Extract the (x, y) coordinate from the center of the cell holding the provided text.  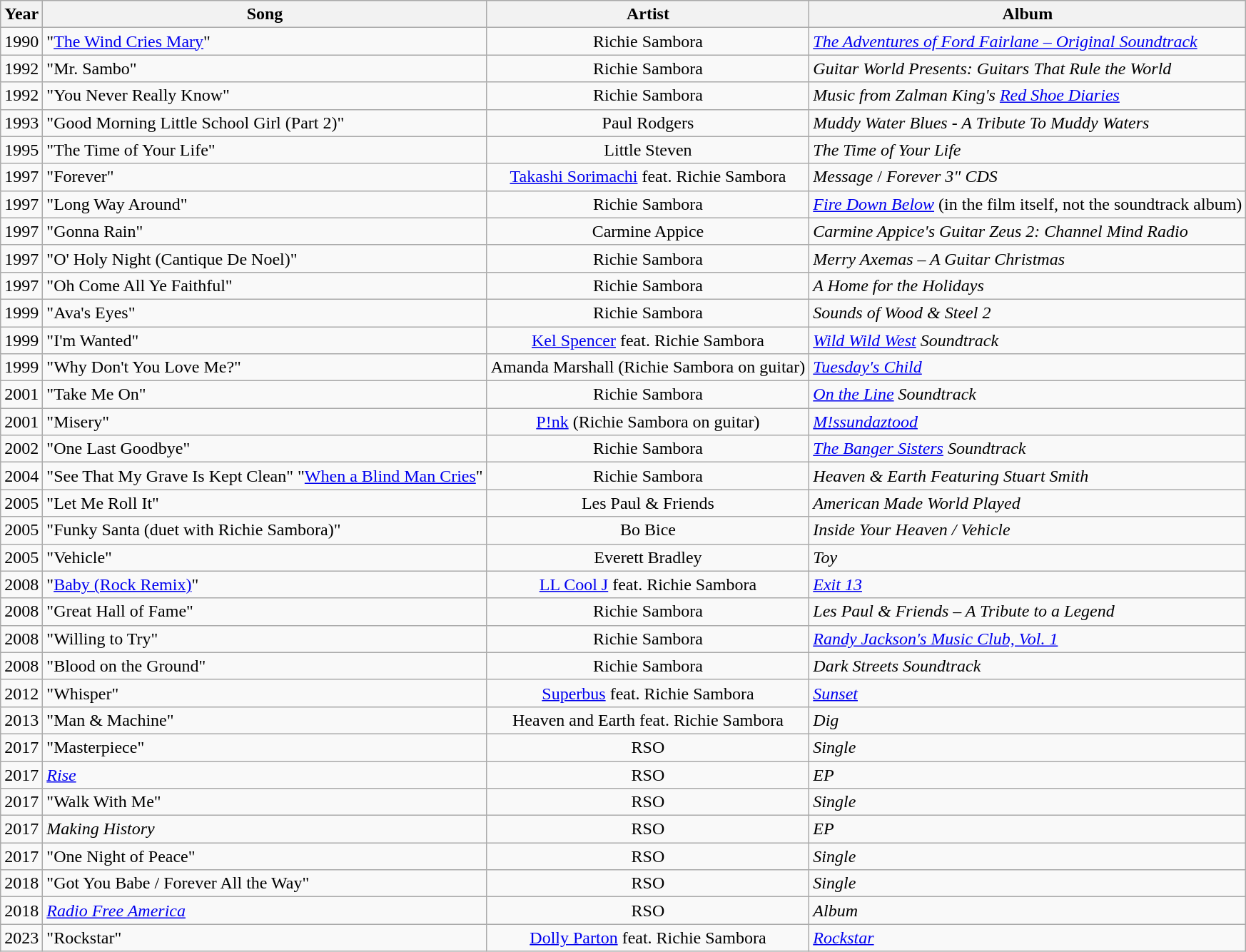
Randy Jackson's Music Club, Vol. 1 (1028, 639)
"Take Me On" (265, 395)
Year (21, 14)
"Oh Come All Ye Faithful" (265, 285)
The Banger Sisters Soundtrack (1028, 449)
"One Last Goodbye" (265, 449)
1990 (21, 41)
Tuesday's Child (1028, 368)
"Rockstar" (265, 938)
Dig (1028, 720)
American Made World Played (1028, 503)
Heaven & Earth Featuring Stuart Smith (1028, 476)
Rise (265, 774)
"Great Hall of Fame" (265, 612)
"Funky Santa (duet with Richie Sambora)" (265, 530)
"Walk With Me" (265, 802)
Dark Streets Soundtrack (1028, 666)
"O' Holy Night (Cantique De Noel)" (265, 258)
Carmine Appice (648, 231)
Sounds of Wood & Steel 2 (1028, 313)
"Ava's Eyes" (265, 313)
Radio Free America (265, 911)
"Whisper" (265, 693)
"Masterpiece" (265, 747)
"Willing to Try" (265, 639)
Merry Axemas – A Guitar Christmas (1028, 258)
Artist (648, 14)
2013 (21, 720)
A Home for the Holidays (1028, 285)
"Forever" (265, 177)
"Baby (Rock Remix)" (265, 584)
Rockstar (1028, 938)
1993 (21, 123)
The Adventures of Ford Fairlane – Original Soundtrack (1028, 41)
Muddy Water Blues - A Tribute To Muddy Waters (1028, 123)
"Long Way Around" (265, 204)
Message / Forever 3" CDS (1028, 177)
Carmine Appice's Guitar Zeus 2: Channel Mind Radio (1028, 231)
Wild Wild West Soundtrack (1028, 340)
The Time of Your Life (1028, 150)
Superbus feat. Richie Sambora (648, 693)
On the Line Soundtrack (1028, 395)
1995 (21, 150)
"You Never Really Know" (265, 96)
"Blood on the Ground" (265, 666)
"Got You Babe / Forever All the Way" (265, 883)
Les Paul & Friends (648, 503)
"Gonna Rain" (265, 231)
Toy (1028, 557)
"Man & Machine" (265, 720)
Dolly Parton feat. Richie Sambora (648, 938)
Making History (265, 829)
Song (265, 14)
Paul Rodgers (648, 123)
Exit 13 (1028, 584)
Bo Bice (648, 530)
Inside Your Heaven / Vehicle (1028, 530)
"Misery" (265, 422)
2004 (21, 476)
2023 (21, 938)
"The Time of Your Life" (265, 150)
"Let Me Roll It" (265, 503)
Sunset (1028, 693)
"One Night of Peace" (265, 856)
Heaven and Earth feat. Richie Sambora (648, 720)
"The Wind Cries Mary" (265, 41)
2012 (21, 693)
M!ssundaztood (1028, 422)
Takashi Sorimachi feat. Richie Sambora (648, 177)
Everett Bradley (648, 557)
"Mr. Sambo" (265, 69)
"I'm Wanted" (265, 340)
Music from Zalman King's Red Shoe Diaries (1028, 96)
"Vehicle" (265, 557)
Les Paul & Friends – A Tribute to a Legend (1028, 612)
"See That My Grave Is Kept Clean" "When a Blind Man Cries" (265, 476)
Guitar World Presents: Guitars That Rule the World (1028, 69)
"Why Don't You Love Me?" (265, 368)
LL Cool J feat. Richie Sambora (648, 584)
"Good Morning Little School Girl (Part 2)" (265, 123)
P!nk (Richie Sambora on guitar) (648, 422)
2002 (21, 449)
Amanda Marshall (Richie Sambora on guitar) (648, 368)
Kel Spencer feat. Richie Sambora (648, 340)
Little Steven (648, 150)
Fire Down Below (in the film itself, not the soundtrack album) (1028, 204)
